Extract the (x, y) coordinate from the center of the cell holding the provided text.  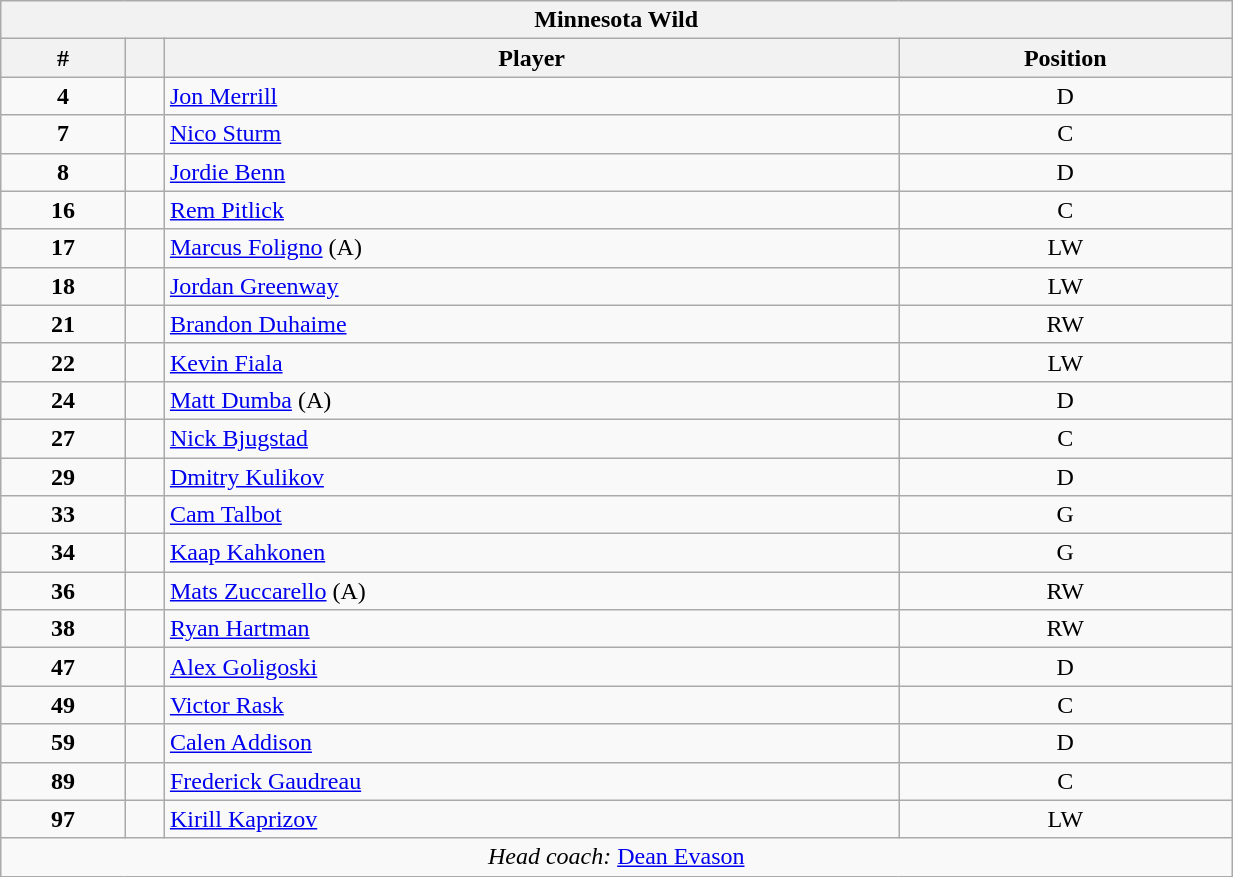
Player (532, 58)
29 (63, 477)
Brandon Duhaime (532, 324)
Jon Merrill (532, 96)
97 (63, 819)
34 (63, 553)
Marcus Foligno (A) (532, 248)
Matt Dumba (A) (532, 400)
# (63, 58)
18 (63, 286)
49 (63, 705)
59 (63, 743)
Dmitry Kulikov (532, 477)
21 (63, 324)
8 (63, 172)
22 (63, 362)
Nick Bjugstad (532, 438)
24 (63, 400)
Ryan Hartman (532, 629)
Calen Addison (532, 743)
Jordie Benn (532, 172)
16 (63, 210)
Position (1066, 58)
Jordan Greenway (532, 286)
Frederick Gaudreau (532, 781)
38 (63, 629)
Nico Sturm (532, 134)
Mats Zuccarello (A) (532, 591)
17 (63, 248)
Head coach: Dean Evason (616, 857)
Alex Goligoski (532, 667)
Kaap Kahkonen (532, 553)
Minnesota Wild (616, 20)
Rem Pitlick (532, 210)
7 (63, 134)
89 (63, 781)
4 (63, 96)
Victor Rask (532, 705)
Kevin Fiala (532, 362)
36 (63, 591)
27 (63, 438)
33 (63, 515)
Kirill Kaprizov (532, 819)
47 (63, 667)
Cam Talbot (532, 515)
